For the text-containing cell, return its midpoint in (X, Y) coordinate format. 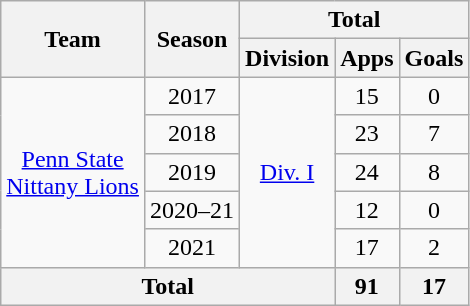
Div. I (288, 172)
7 (434, 134)
2019 (192, 172)
24 (367, 172)
Goals (434, 58)
8 (434, 172)
12 (367, 210)
Season (192, 39)
2017 (192, 96)
23 (367, 134)
Apps (367, 58)
2 (434, 248)
Division (288, 58)
2021 (192, 248)
2018 (192, 134)
91 (367, 286)
Penn StateNittany Lions (73, 172)
2020–21 (192, 210)
Team (73, 39)
15 (367, 96)
